Detect which cell encompasses the target text, then output its [x, y] center coordinate. 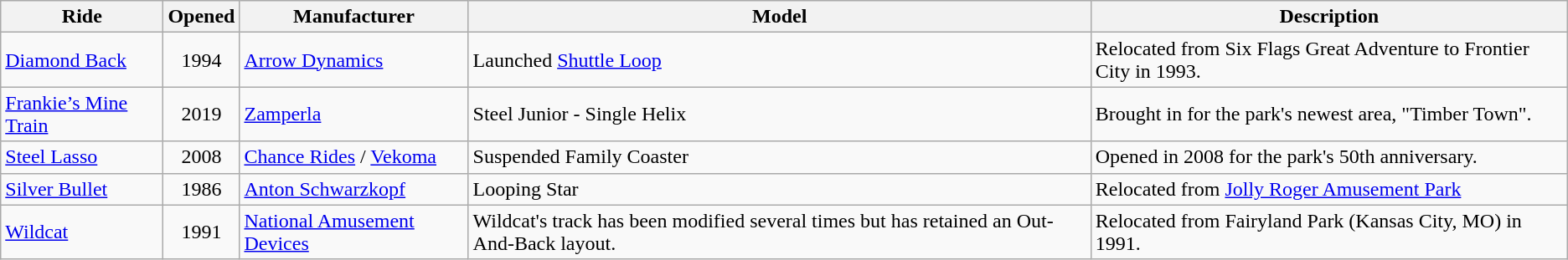
Looping Star [779, 189]
Model [779, 17]
Relocated from Six Flags Great Adventure to Frontier City in 1993. [1328, 60]
Wildcat's track has been modified several times but has retained an Out-And-Back layout. [779, 232]
Relocated from Jolly Roger Amusement Park [1328, 189]
Ride [82, 17]
Opened [201, 17]
Description [1328, 17]
Suspended Family Coaster [779, 157]
2019 [201, 114]
Opened in 2008 for the park's 50th anniversary. [1328, 157]
Brought in for the park's newest area, "Timber Town". [1328, 114]
National Amusement Devices [353, 232]
Steel Junior - Single Helix [779, 114]
Arrow Dynamics [353, 60]
Silver Bullet [82, 189]
Anton Schwarzkopf [353, 189]
2008 [201, 157]
Zamperla [353, 114]
Manufacturer [353, 17]
1986 [201, 189]
1991 [201, 232]
Wildcat [82, 232]
Launched Shuttle Loop [779, 60]
Chance Rides / Vekoma [353, 157]
Steel Lasso [82, 157]
Frankie’s Mine Train [82, 114]
Diamond Back [82, 60]
1994 [201, 60]
Relocated from Fairyland Park (Kansas City, MO) in 1991. [1328, 232]
